Capture the cell that displays the provided text and extract its (x, y) central coordinate. 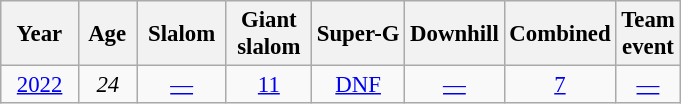
Age (108, 34)
Downhill (454, 34)
DNF (358, 85)
Giant slalom (268, 34)
Teamevent (648, 34)
7 (560, 85)
Super-G (358, 34)
2022 (40, 85)
Slalom (182, 34)
Combined (560, 34)
Year (40, 34)
11 (268, 85)
24 (108, 85)
